Return the [X, Y] coordinate for the center point of the cell that contains the specified text.  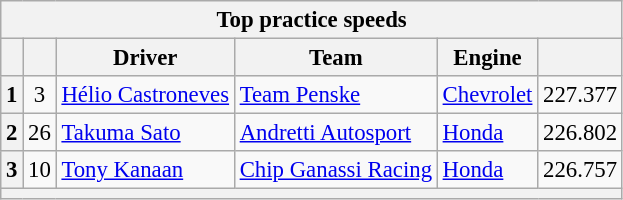
26 [40, 133]
Chevrolet [487, 95]
226.757 [580, 170]
Takuma Sato [145, 133]
10 [40, 170]
Team Penske [336, 95]
1 [12, 95]
Engine [487, 58]
Tony Kanaan [145, 170]
Team [336, 58]
226.802 [580, 133]
227.377 [580, 95]
Top practice speeds [312, 20]
Andretti Autosport [336, 133]
Hélio Castroneves [145, 95]
2 [12, 133]
Driver [145, 58]
Chip Ganassi Racing [336, 170]
